Capture the cell that displays the provided text and extract its [X, Y] central coordinate. 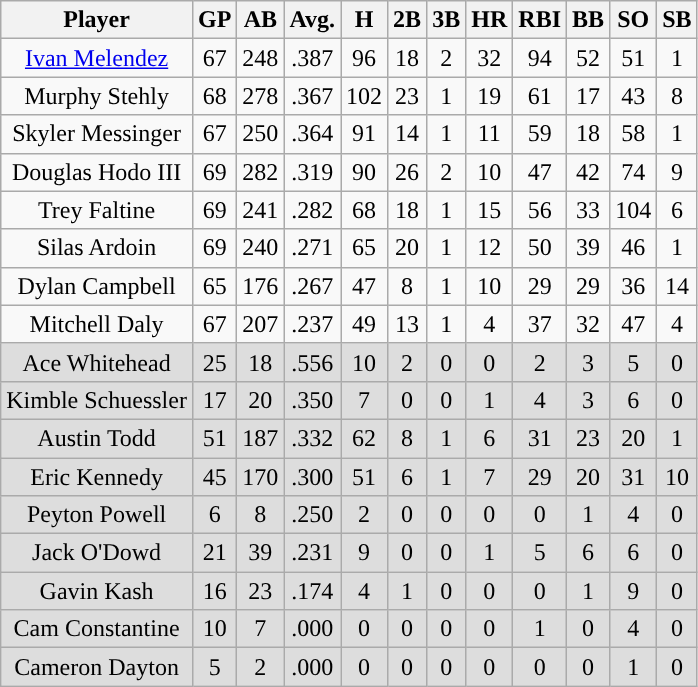
50 [540, 248]
AB [260, 20]
.364 [312, 134]
Kimble Schuessler [97, 400]
12 [490, 248]
Skyler Messinger [97, 134]
Mitchell Daly [97, 324]
26 [408, 172]
GP [214, 20]
241 [260, 210]
102 [364, 96]
90 [364, 172]
BB [588, 20]
Avg. [312, 20]
59 [540, 134]
.332 [312, 438]
.271 [312, 248]
56 [540, 210]
187 [260, 438]
Cam Constantine [97, 629]
Peyton Powell [97, 515]
170 [260, 477]
207 [260, 324]
49 [364, 324]
Douglas Hodo III [97, 172]
37 [540, 324]
.282 [312, 210]
21 [214, 553]
SO [634, 20]
58 [634, 134]
.174 [312, 591]
62 [364, 438]
45 [214, 477]
.231 [312, 553]
19 [490, 96]
25 [214, 362]
52 [588, 58]
Jack O'Dowd [97, 553]
H [364, 20]
Murphy Stehly [97, 96]
Eric Kennedy [97, 477]
250 [260, 134]
.300 [312, 477]
Dylan Campbell [97, 286]
16 [214, 591]
36 [634, 286]
.250 [312, 515]
96 [364, 58]
46 [634, 248]
11 [490, 134]
61 [540, 96]
104 [634, 210]
.237 [312, 324]
33 [588, 210]
278 [260, 96]
43 [634, 96]
248 [260, 58]
176 [260, 286]
Cameron Dayton [97, 667]
.556 [312, 362]
SB [677, 20]
Austin Todd [97, 438]
3B [446, 20]
HR [490, 20]
91 [364, 134]
42 [588, 172]
RBI [540, 20]
2B [408, 20]
Ace Whitehead [97, 362]
.319 [312, 172]
.267 [312, 286]
74 [634, 172]
.350 [312, 400]
Trey Faltine [97, 210]
.387 [312, 58]
13 [408, 324]
Gavin Kash [97, 591]
Ivan Melendez [97, 58]
282 [260, 172]
94 [540, 58]
.367 [312, 96]
15 [490, 210]
240 [260, 248]
Silas Ardoin [97, 248]
Player [97, 20]
